Identify which cell holds the provided text, then report its [x, y] central coordinate. 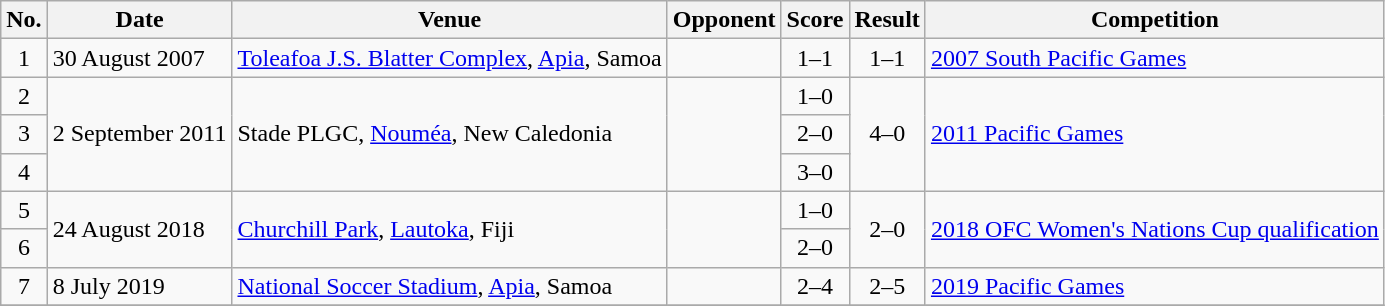
National Soccer Stadium, Apia, Samoa [450, 286]
1 [24, 58]
No. [24, 20]
2 [24, 96]
Venue [450, 20]
4 [24, 172]
Stade PLGC, Nouméa, New Caledonia [450, 134]
2018 OFC Women's Nations Cup qualification [1154, 229]
2 September 2011 [140, 134]
8 July 2019 [140, 286]
2–4 [815, 286]
Toleafoa J.S. Blatter Complex, Apia, Samoa [450, 58]
4–0 [887, 134]
Churchill Park, Lautoka, Fiji [450, 229]
Result [887, 20]
Competition [1154, 20]
3 [24, 134]
6 [24, 248]
2019 Pacific Games [1154, 286]
2007 South Pacific Games [1154, 58]
Opponent [724, 20]
2–5 [887, 286]
24 August 2018 [140, 229]
7 [24, 286]
30 August 2007 [140, 58]
5 [24, 210]
3–0 [815, 172]
2011 Pacific Games [1154, 134]
Score [815, 20]
Date [140, 20]
